Capture the cell that displays the provided text and extract its [X, Y] central coordinate. 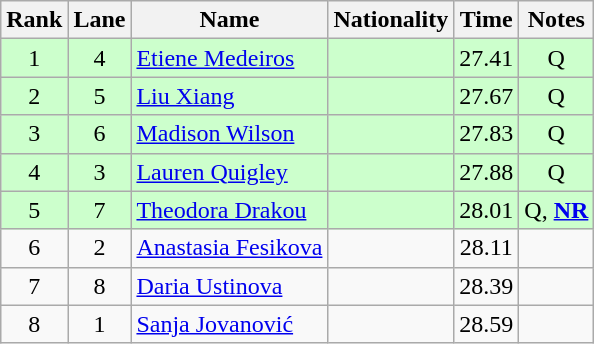
Daria Ustinova [230, 286]
27.41 [486, 58]
Time [486, 20]
Etiene Medeiros [230, 58]
Notes [556, 20]
Name [230, 20]
Theodora Drakou [230, 210]
Anastasia Fesikova [230, 248]
28.59 [486, 324]
28.39 [486, 286]
28.01 [486, 210]
27.83 [486, 134]
Madison Wilson [230, 134]
27.67 [486, 96]
28.11 [486, 248]
27.88 [486, 172]
Sanja Jovanović [230, 324]
Rank [34, 20]
Lane [100, 20]
Liu Xiang [230, 96]
Nationality [391, 20]
Lauren Quigley [230, 172]
Q, NR [556, 210]
